Find where the given text appears and provide that cell's center as [X, Y] coordinate. 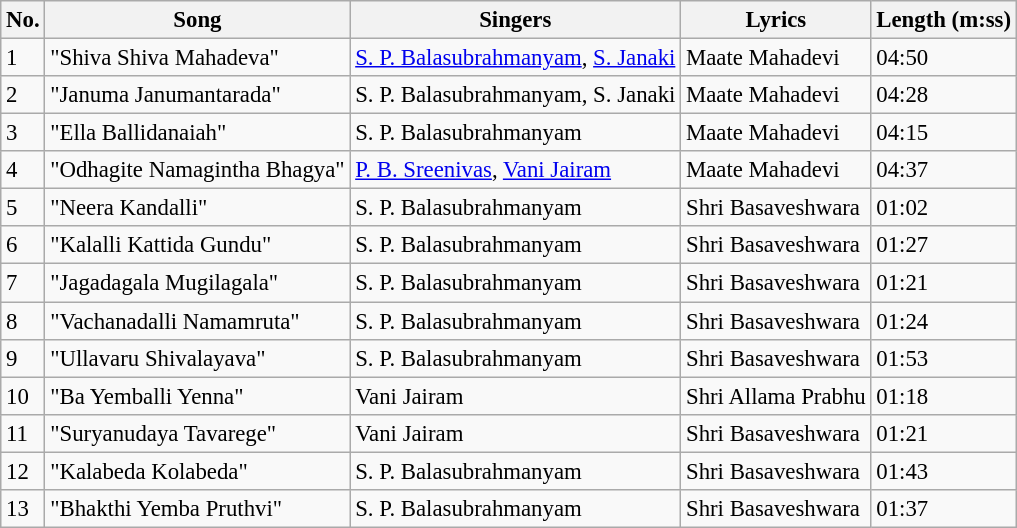
"Kalalli Kattida Gundu" [198, 245]
"Kalabeda Kolabeda" [198, 471]
Length (m:ss) [944, 20]
5 [23, 208]
04:50 [944, 58]
"Neera Kandalli" [198, 208]
01:27 [944, 245]
"Vachanadalli Namamruta" [198, 321]
9 [23, 358]
"Suryanudaya Tavarege" [198, 433]
"Shiva Shiva Mahadeva" [198, 58]
"Januma Janumantarada" [198, 95]
P. B. Sreenivas, Vani Jairam [516, 170]
12 [23, 471]
01:53 [944, 358]
01:18 [944, 396]
04:15 [944, 133]
"Ella Ballidanaiah" [198, 133]
10 [23, 396]
01:43 [944, 471]
Lyrics [776, 20]
4 [23, 170]
"Odhagite Namagintha Bhagya" [198, 170]
13 [23, 509]
Shri Allama Prabhu [776, 396]
Song [198, 20]
01:02 [944, 208]
01:24 [944, 321]
04:28 [944, 95]
3 [23, 133]
2 [23, 95]
04:37 [944, 170]
Singers [516, 20]
"Ba Yemballi Yenna" [198, 396]
1 [23, 58]
No. [23, 20]
"Bhakthi Yemba Pruthvi" [198, 509]
8 [23, 321]
11 [23, 433]
7 [23, 283]
"Ullavaru Shivalayava" [198, 358]
"Jagadagala Mugilagala" [198, 283]
6 [23, 245]
01:37 [944, 509]
